Identify which cell holds the provided text, then report its (x, y) central coordinate. 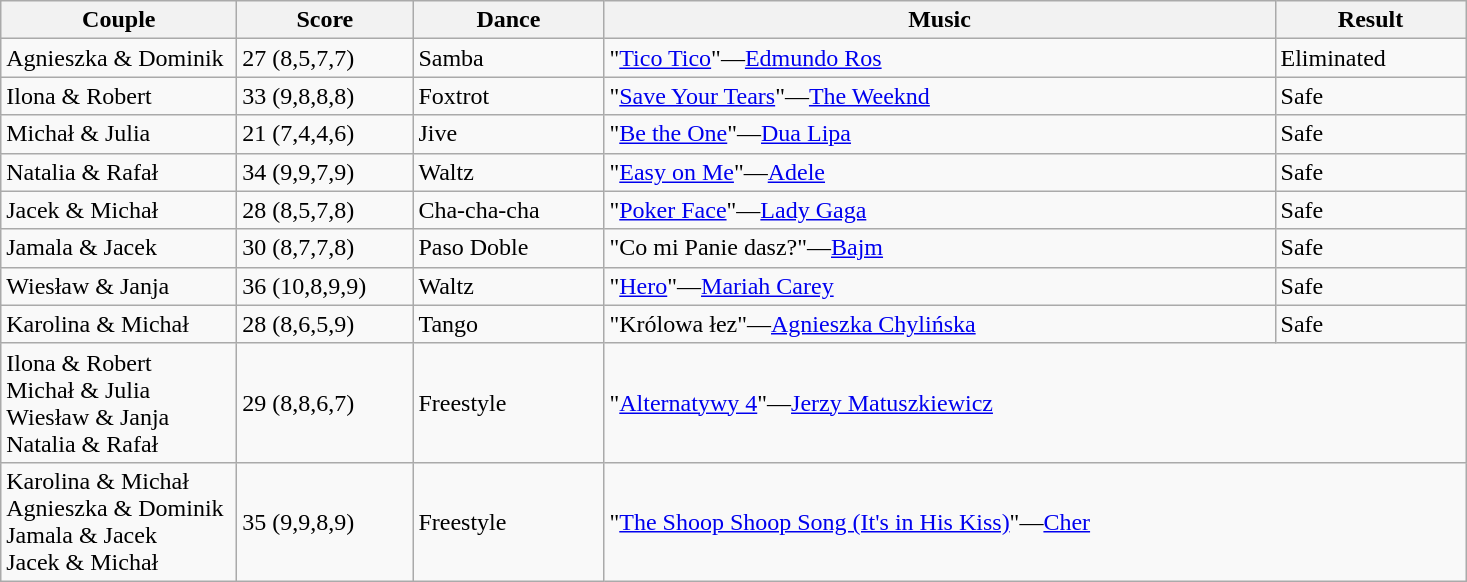
21 (7,4,4,6) (325, 134)
Paso Doble (508, 248)
Karolina & MichałAgnieszka & DominikJamala & JacekJacek & Michał (119, 522)
Ilona & Robert (119, 96)
Couple (119, 20)
Samba (508, 58)
Agnieszka & Dominik (119, 58)
29 (8,8,6,7) (325, 402)
"The Shoop Shoop Song (It's in His Kiss)"—Cher (1035, 522)
28 (8,5,7,8) (325, 210)
35 (9,9,8,9) (325, 522)
"Poker Face"—Lady Gaga (940, 210)
Karolina & Michał (119, 324)
"Co mi Panie dasz?"—Bajm (940, 248)
30 (8,7,7,8) (325, 248)
Natalia & Rafał (119, 172)
Tango (508, 324)
Ilona & RobertMichał & JuliaWiesław & JanjaNatalia & Rafał (119, 402)
"Królowa łez"—Agnieszka Chylińska (940, 324)
Cha-cha-cha (508, 210)
Wiesław & Janja (119, 286)
Music (940, 20)
Jacek & Michał (119, 210)
Foxtrot (508, 96)
"Save Your Tears"—The Weeknd (940, 96)
Jive (508, 134)
28 (8,6,5,9) (325, 324)
"Be the One"—Dua Lipa (940, 134)
Dance (508, 20)
27 (8,5,7,7) (325, 58)
Eliminated (1370, 58)
33 (9,8,8,8) (325, 96)
36 (10,8,9,9) (325, 286)
34 (9,9,7,9) (325, 172)
"Tico Tico"—Edmundo Ros (940, 58)
"Hero"—Mariah Carey (940, 286)
"Easy on Me"—Adele (940, 172)
"Alternatywy 4"—Jerzy Matuszkiewicz (1035, 402)
Jamala & Jacek (119, 248)
Result (1370, 20)
Score (325, 20)
Michał & Julia (119, 134)
